Scan for the cell matching the given text and deliver its [X, Y] coordinate at center. 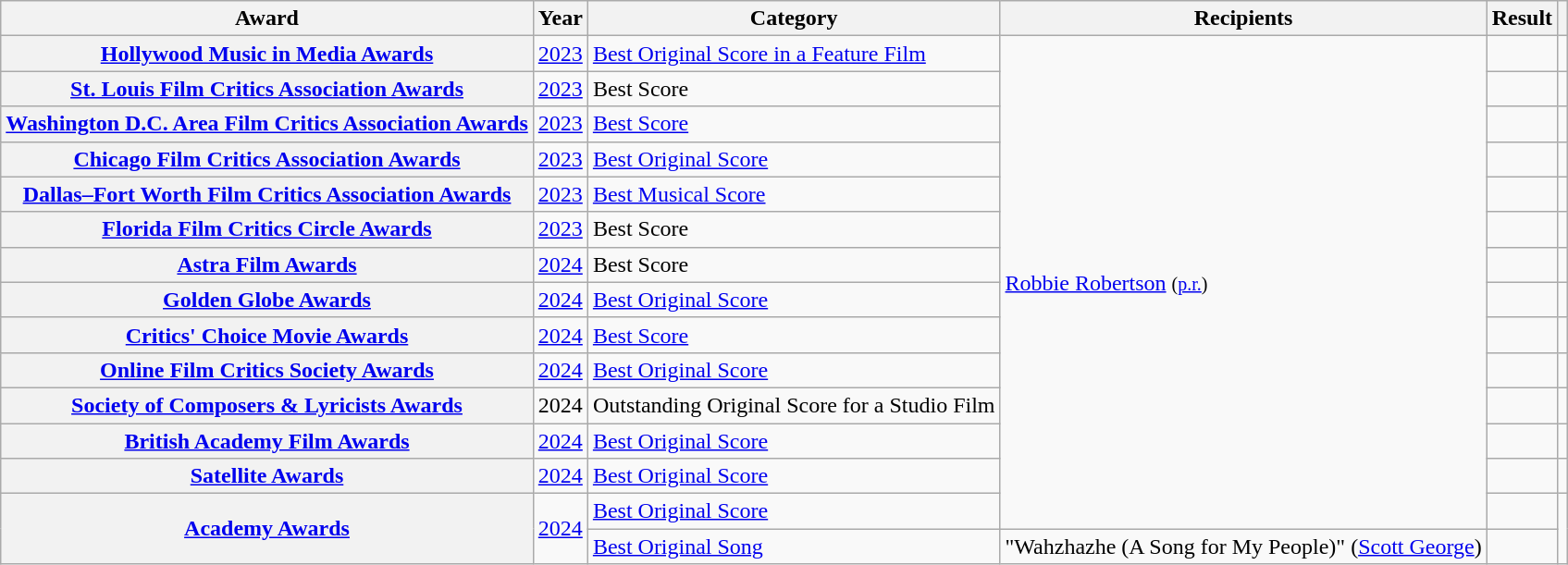
Golden Globe Awards [267, 300]
Society of Composers & Lyricists Awards [267, 405]
Washington D.C. Area Film Critics Association Awards [267, 124]
St. Louis Film Critics Association Awards [267, 89]
Satellite Awards [267, 476]
Chicago Film Critics Association Awards [267, 159]
Critics' Choice Movie Awards [267, 335]
Year [561, 18]
Best Original Song [794, 547]
Result [1522, 18]
Online Film Critics Society Awards [267, 370]
Florida Film Critics Circle Awards [267, 229]
British Academy Film Awards [267, 441]
Best Musical Score [794, 194]
Category [794, 18]
Academy Awards [267, 529]
Award [267, 18]
Recipients [1243, 18]
Robbie Robertson (p.r.) [1243, 283]
Best Original Score in a Feature Film [794, 54]
"Wahzhazhe (A Song for My People)" (Scott George) [1243, 547]
Outstanding Original Score for a Studio Film [794, 405]
Hollywood Music in Media Awards [267, 54]
Astra Film Awards [267, 264]
Dallas–Fort Worth Film Critics Association Awards [267, 194]
